Provide the [x, y] coordinate of the cell's center where the given text is located.  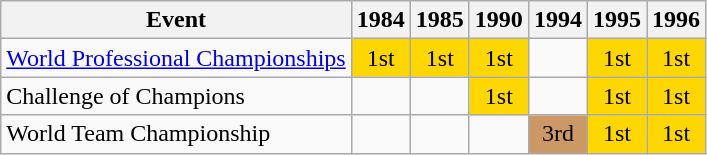
1990 [498, 20]
3rd [558, 134]
1995 [616, 20]
1994 [558, 20]
World Team Championship [176, 134]
1996 [676, 20]
Event [176, 20]
World Professional Championships [176, 58]
1984 [380, 20]
1985 [440, 20]
Challenge of Champions [176, 96]
